Pinpoint the cell where the given text exists, returning its [X, Y] midpoint coordinate. 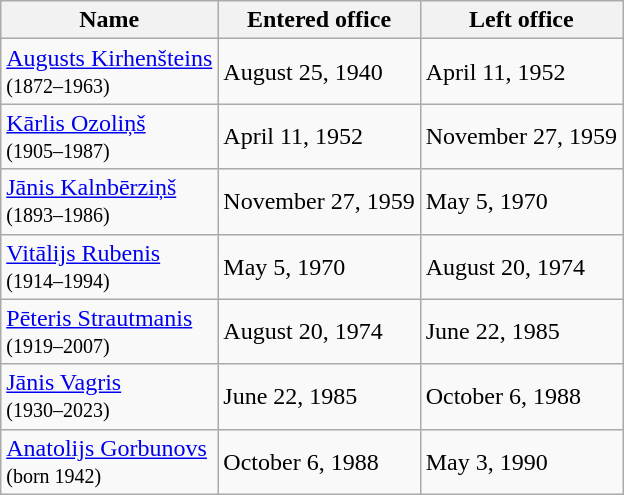
Name [110, 20]
Entered office [319, 20]
Kārlis Ozoliņš(1905–1987) [110, 136]
August 25, 1940 [319, 72]
Augusts Kirhenšteins(1872–1963) [110, 72]
Pēteris Strautmanis(1919–2007) [110, 332]
Jānis Vagris(1930–2023) [110, 396]
Anatolijs Gorbunovs(born 1942) [110, 462]
Vitālijs Rubenis(1914–1994) [110, 266]
Left office [521, 20]
May 3, 1990 [521, 462]
Jānis Kalnbērziņš(1893–1986) [110, 202]
